Capture the cell that displays the provided text and extract its (x, y) central coordinate. 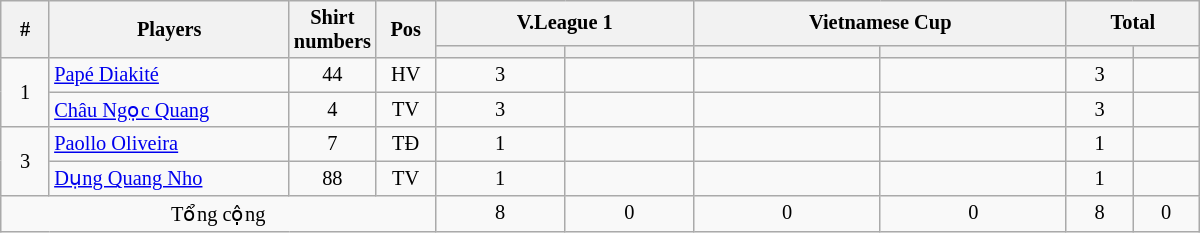
Papé Diakité (169, 75)
Paollo Oliveira (169, 144)
7 (332, 144)
Châu Ngọc Quang (169, 110)
Tổng cộng (218, 214)
HV (406, 75)
V.League 1 (565, 22)
TĐ (406, 144)
Pos (406, 29)
Vietnamese Cup (880, 22)
44 (332, 75)
4 (332, 110)
Total (1132, 22)
Shirt numbers (332, 29)
# (26, 29)
Players (169, 29)
88 (332, 178)
Dụng Quang Nho (169, 178)
